For the text-containing cell, return its midpoint in [x, y] coordinate format. 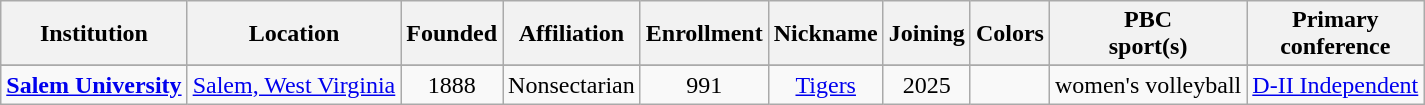
Nickname [826, 34]
Affiliation [572, 34]
Salem, West Virginia [294, 85]
Enrollment [704, 34]
Location [294, 34]
PBCsport(s) [1148, 34]
Salem University [94, 85]
1888 [452, 85]
D-II Independent [1336, 85]
Joining [926, 34]
Primaryconference [1336, 34]
Colors [1010, 34]
2025 [926, 85]
991 [704, 85]
Founded [452, 34]
Nonsectarian [572, 85]
Institution [94, 34]
women's volleyball [1148, 85]
Tigers [826, 85]
